Search for the cell housing the specified text and yield its (X, Y) center coordinate. 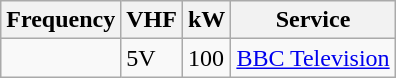
Service (313, 20)
VHF (152, 20)
5V (152, 58)
Frequency (61, 20)
100 (206, 58)
kW (206, 20)
BBC Television (313, 58)
